Search for the cell housing the specified text and yield its [X, Y] center coordinate. 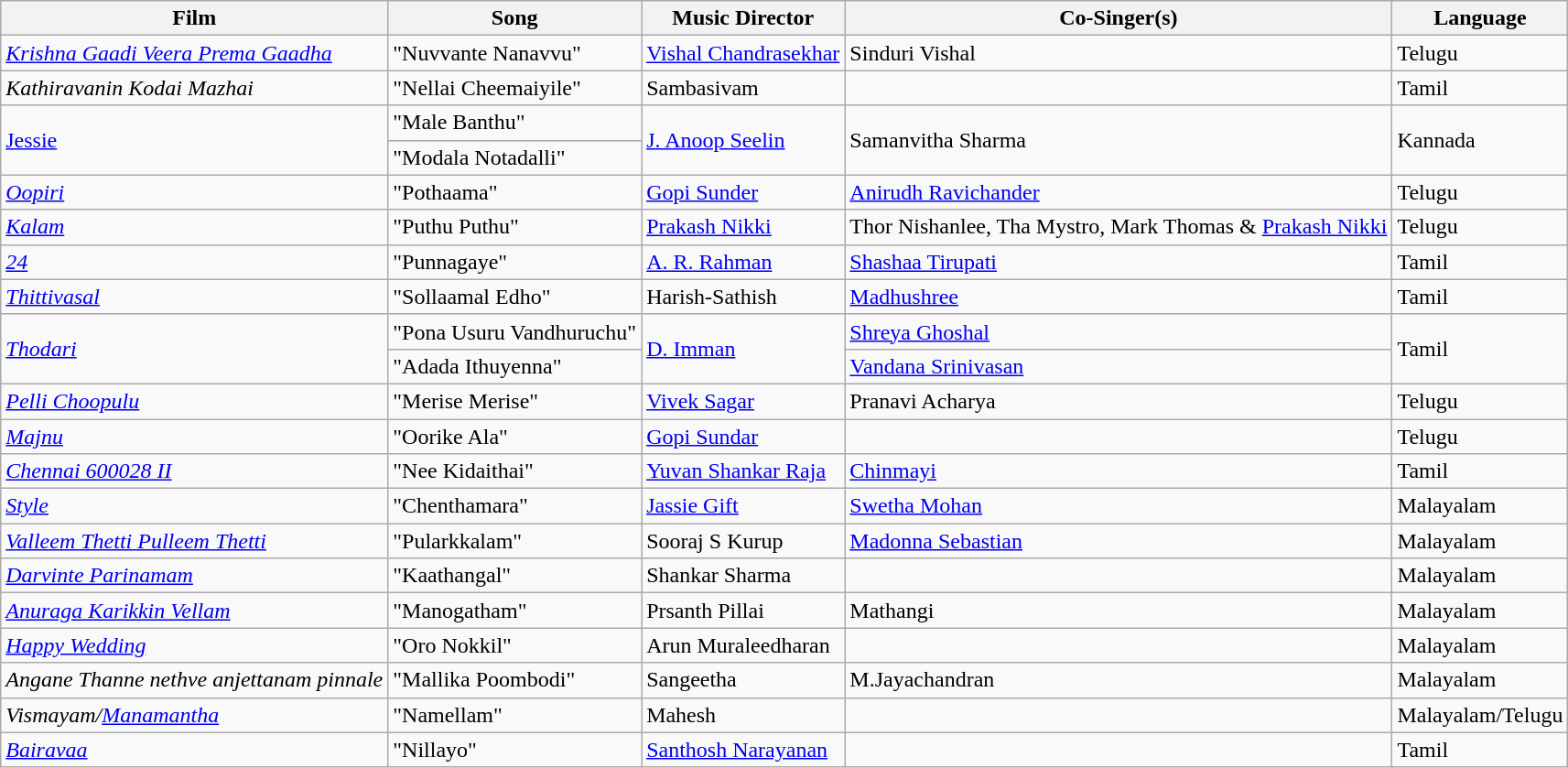
Oopiri [194, 192]
Song [514, 18]
A. R. Rahman [743, 262]
"Pothaama" [514, 192]
Chinmayi [1119, 471]
"Namellam" [514, 715]
Majnu [194, 437]
Santhosh Narayanan [743, 750]
Kathiravanin Kodai Mazhai [194, 88]
Gopi Sundar [743, 437]
Samanvitha Sharma [1119, 140]
"Nillayo" [514, 750]
Malayalam/Telugu [1480, 715]
Darvinte Parinamam [194, 576]
"Nuvvante Nanavvu" [514, 53]
"Oro Nokkil" [514, 645]
Bairavaa [194, 750]
Style [194, 506]
Thodari [194, 349]
Shashaa Tirupati [1119, 262]
Swetha Mohan [1119, 506]
Mahesh [743, 715]
Gopi Sunder [743, 192]
"Male Banthu" [514, 123]
J. Anoop Seelin [743, 140]
"Pularkkalam" [514, 541]
Chennai 600028 II [194, 471]
Kalam [194, 227]
Co-Singer(s) [1119, 18]
Sangeetha [743, 680]
"Nee Kidaithai" [514, 471]
"Nellai Cheemaiyile" [514, 88]
Yuvan Shankar Raja [743, 471]
Mathangi [1119, 611]
Anuraga Karikkin Vellam [194, 611]
"Adada Ithuyenna" [514, 366]
"Manogatham" [514, 611]
Happy Wedding [194, 645]
"Mallika Poombodi" [514, 680]
Music Director [743, 18]
Vismayam/Manamantha [194, 715]
Pelli Choopulu [194, 401]
Prakash Nikki [743, 227]
Sooraj S Kurup [743, 541]
Kannada [1480, 140]
Sambasivam [743, 88]
Arun Muraleedharan [743, 645]
"Merise Merise" [514, 401]
Shankar Sharma [743, 576]
"Punnagaye" [514, 262]
Jassie Gift [743, 506]
Thor Nishanlee, Tha Mystro, Mark Thomas & Prakash Nikki [1119, 227]
Vivek Sagar [743, 401]
Thittivasal [194, 297]
M.Jayachandran [1119, 680]
Shreya Ghoshal [1119, 331]
Angane Thanne nethve anjettanam pinnale [194, 680]
Film [194, 18]
Jessie [194, 140]
D. Imman [743, 349]
"Kaathangal" [514, 576]
"Oorike Ala" [514, 437]
"Sollaamal Edho" [514, 297]
Language [1480, 18]
Sinduri Vishal [1119, 53]
"Puthu Puthu" [514, 227]
Vandana Srinivasan [1119, 366]
Anirudh Ravichander [1119, 192]
"Modala Notadalli" [514, 157]
Madonna Sebastian [1119, 541]
Vishal Chandrasekhar [743, 53]
"Pona Usuru Vandhuruchu" [514, 331]
24 [194, 262]
"Chenthamara" [514, 506]
Harish-Sathish [743, 297]
Pranavi Acharya [1119, 401]
Valleem Thetti Pulleem Thetti [194, 541]
Krishna Gaadi Veera Prema Gaadha [194, 53]
Madhushree [1119, 297]
Prsanth Pillai [743, 611]
